Provide the [x, y] coordinate of the cell's center where the given text is located.  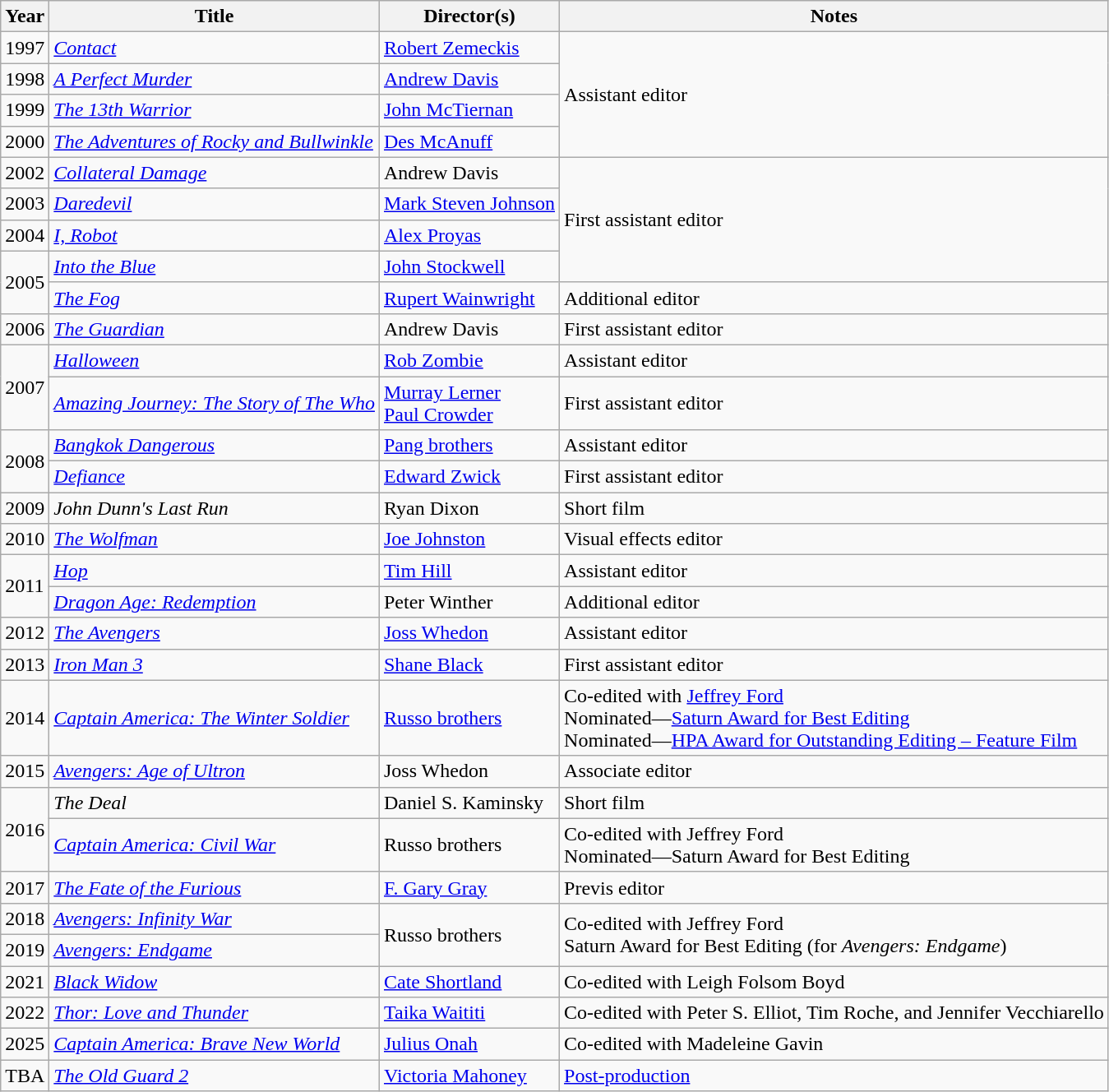
2018 [25, 918]
Previs editor [834, 887]
Defiance [215, 477]
The Deal [215, 803]
2022 [25, 1013]
Year [25, 16]
2002 [25, 173]
2000 [25, 141]
Edward Zwick [469, 477]
I, Robot [215, 235]
TBA [25, 1076]
Avengers: Age of Ultron [215, 771]
The 13th Warrior [215, 110]
The Wolfman [215, 539]
2017 [25, 887]
Collateral Damage [215, 173]
Joe Johnston [469, 539]
Robert Zemeckis [469, 48]
2005 [25, 282]
Post-production [834, 1076]
Halloween [215, 360]
Amazing Journey: The Story of The Who [215, 403]
2014 [25, 718]
1999 [25, 110]
Ryan Dixon [469, 508]
Co-edited with Madeleine Gavin [834, 1044]
Captain America: Civil War [215, 845]
Co-edited with Leigh Folsom Boyd [834, 981]
The Old Guard 2 [215, 1076]
Avengers: Endgame [215, 950]
Director(s) [469, 16]
Julius Onah [469, 1044]
Thor: Love and Thunder [215, 1013]
Iron Man 3 [215, 664]
Captain America: Brave New World [215, 1044]
2006 [25, 329]
Into the Blue [215, 266]
Daniel S. Kaminsky [469, 803]
2019 [25, 950]
Captain America: The Winter Soldier [215, 718]
John McTiernan [469, 110]
2009 [25, 508]
Associate editor [834, 771]
2012 [25, 633]
2007 [25, 386]
2004 [25, 235]
Bangkok Dangerous [215, 446]
The Adventures of Rocky and Bullwinkle [215, 141]
Cate Shortland [469, 981]
2003 [25, 204]
Co-edited with Jeffrey FordNominated—Saturn Award for Best EditingNominated—HPA Award for Outstanding Editing – Feature Film [834, 718]
Dragon Age: Redemption [215, 602]
Notes [834, 16]
Contact [215, 48]
A Perfect Murder [215, 79]
The Fate of the Furious [215, 887]
F. Gary Gray [469, 887]
Title [215, 16]
John Stockwell [469, 266]
Co-edited with Jeffrey FordNominated—Saturn Award for Best Editing [834, 845]
Pang brothers [469, 446]
Shane Black [469, 664]
Taika Waititi [469, 1013]
2025 [25, 1044]
Black Widow [215, 981]
Victoria Mahoney [469, 1076]
Co-edited with Jeffrey FordSaturn Award for Best Editing (for Avengers: Endgame) [834, 934]
The Avengers [215, 633]
Mark Steven Johnson [469, 204]
Peter Winther [469, 602]
Co-edited with Peter S. Elliot, Tim Roche, and Jennifer Vecchiarello [834, 1013]
2013 [25, 664]
2015 [25, 771]
Avengers: Infinity War [215, 918]
2021 [25, 981]
Tim Hill [469, 571]
Des McAnuff [469, 141]
2008 [25, 461]
The Guardian [215, 329]
1998 [25, 79]
Rupert Wainwright [469, 298]
The Fog [215, 298]
John Dunn's Last Run [215, 508]
2011 [25, 586]
Visual effects editor [834, 539]
Daredevil [215, 204]
2016 [25, 829]
Rob Zombie [469, 360]
Alex Proyas [469, 235]
1997 [25, 48]
Hop [215, 571]
Murray LernerPaul Crowder [469, 403]
2010 [25, 539]
